From the cell containing the given text, extract its center point as [x, y] coordinate. 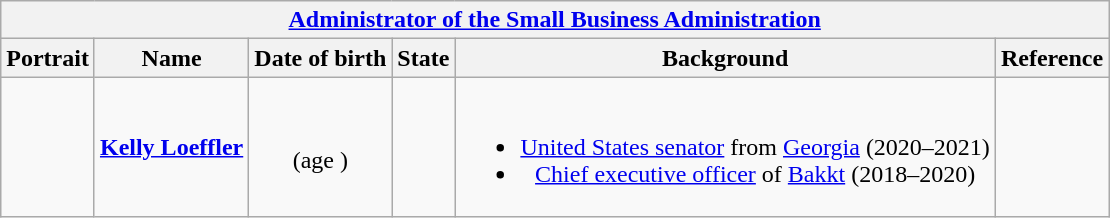
(age ) [320, 147]
State [424, 58]
United States senator from Georgia (2020–2021)Chief executive officer of Bakkt (2018–2020) [726, 147]
Background [726, 58]
Kelly Loeffler [171, 147]
Portrait [48, 58]
Administrator of the Small Business Administration [555, 20]
Reference [1052, 58]
Name [171, 58]
Date of birth [320, 58]
